Identify which cell holds the provided text, then report its (X, Y) central coordinate. 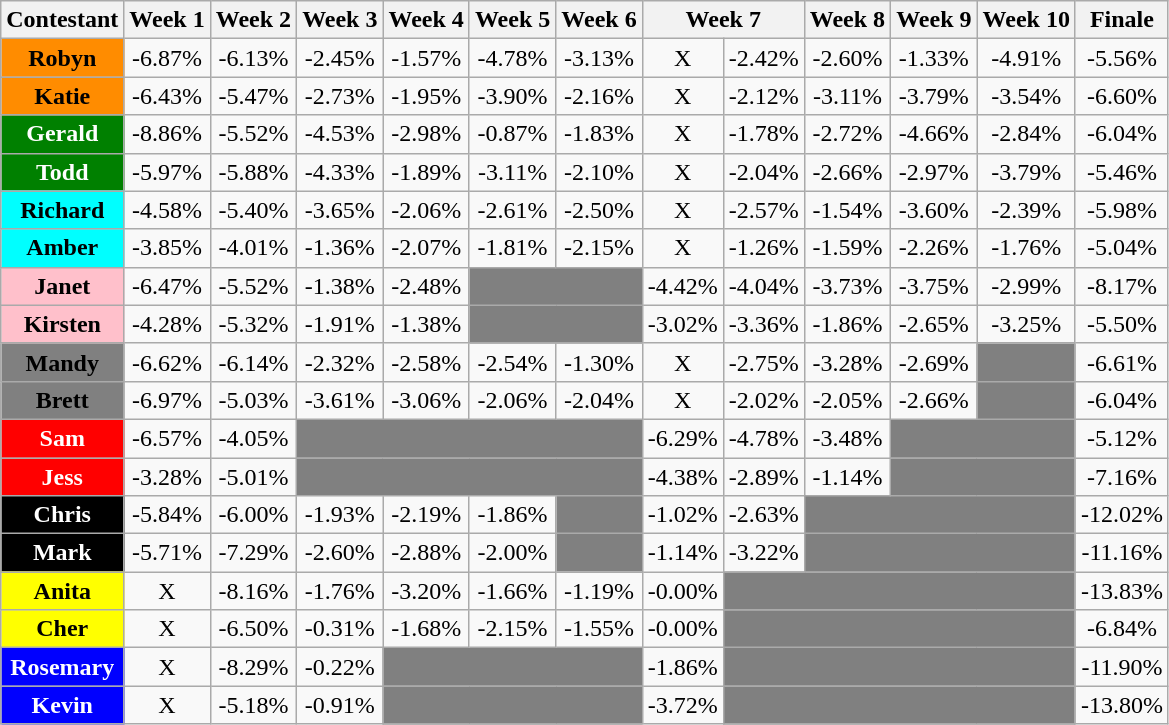
-6.87% (167, 58)
-3.06% (426, 400)
Week 4 (426, 20)
-3.61% (340, 400)
-4.05% (253, 438)
-5.12% (1122, 438)
-11.90% (1122, 667)
-3.02% (682, 324)
-4.53% (340, 134)
Week 9 (934, 20)
Brett (62, 400)
-2.99% (1026, 286)
-8.86% (167, 134)
-5.50% (1122, 324)
-6.47% (167, 286)
-2.84% (1026, 134)
-2.10% (599, 172)
-0.91% (340, 705)
Mandy (62, 362)
Todd (62, 172)
-4.58% (167, 210)
-3.13% (599, 58)
-3.22% (764, 553)
-6.84% (1122, 629)
-8.29% (253, 667)
Contestant (62, 20)
-7.29% (253, 553)
-2.42% (764, 58)
-0.87% (512, 134)
-1.59% (847, 248)
-4.01% (253, 248)
-6.57% (167, 438)
-2.98% (426, 134)
-2.19% (426, 515)
Finale (1122, 20)
-2.50% (599, 210)
-6.13% (253, 58)
-1.83% (599, 134)
-3.60% (934, 210)
Week 2 (253, 20)
-1.93% (340, 515)
-2.97% (934, 172)
-5.40% (253, 210)
-3.54% (1026, 96)
-2.05% (847, 400)
-6.61% (1122, 362)
-2.88% (426, 553)
Week 1 (167, 20)
-2.02% (764, 400)
-5.71% (167, 553)
-3.75% (934, 286)
Janet (62, 286)
Mark (62, 553)
-2.58% (426, 362)
-4.38% (682, 477)
Katie (62, 96)
Week 6 (599, 20)
-5.04% (1122, 248)
-1.30% (599, 362)
-6.00% (253, 515)
Jess (62, 477)
-1.33% (934, 58)
-2.32% (340, 362)
-5.84% (167, 515)
-2.39% (1026, 210)
-1.02% (682, 515)
-0.22% (340, 667)
-6.43% (167, 96)
Kevin (62, 705)
-3.48% (847, 438)
-5.97% (167, 172)
-7.16% (1122, 477)
-6.62% (167, 362)
Chris (62, 515)
-4.91% (1026, 58)
-2.48% (426, 286)
-1.89% (426, 172)
-1.81% (512, 248)
Week 3 (340, 20)
-1.19% (599, 591)
-4.28% (167, 324)
-6.14% (253, 362)
-1.66% (512, 591)
-4.04% (764, 286)
-5.47% (253, 96)
-3.20% (426, 591)
-1.54% (847, 210)
-5.32% (253, 324)
-2.54% (512, 362)
-11.16% (1122, 553)
Kirsten (62, 324)
-1.78% (764, 134)
Anita (62, 591)
Week 5 (512, 20)
-2.65% (934, 324)
-6.29% (682, 438)
-2.16% (599, 96)
-13.83% (1122, 591)
-2.57% (764, 210)
-2.07% (426, 248)
-2.72% (847, 134)
-2.89% (764, 477)
-8.17% (1122, 286)
-1.36% (340, 248)
-2.75% (764, 362)
-2.45% (340, 58)
-5.56% (1122, 58)
-5.01% (253, 477)
-13.80% (1122, 705)
Robyn (62, 58)
-5.88% (253, 172)
-3.85% (167, 248)
-1.57% (426, 58)
Richard (62, 210)
Gerald (62, 134)
-3.90% (512, 96)
-3.36% (764, 324)
-1.26% (764, 248)
-6.60% (1122, 96)
-4.66% (934, 134)
-1.91% (340, 324)
-1.68% (426, 629)
Week 8 (847, 20)
Sam (62, 438)
-3.65% (340, 210)
-1.55% (599, 629)
-2.26% (934, 248)
-5.98% (1122, 210)
-1.95% (426, 96)
-2.00% (512, 553)
-2.73% (340, 96)
Week 7 (723, 20)
-12.02% (1122, 515)
Cher (62, 629)
-6.97% (167, 400)
-4.42% (682, 286)
-4.33% (340, 172)
-3.73% (847, 286)
-5.46% (1122, 172)
-2.63% (764, 515)
-2.12% (764, 96)
-5.18% (253, 705)
-2.69% (934, 362)
-2.61% (512, 210)
-6.50% (253, 629)
Rosemary (62, 667)
-0.31% (340, 629)
-8.16% (253, 591)
Week 10 (1026, 20)
-3.25% (1026, 324)
-3.72% (682, 705)
-5.03% (253, 400)
Amber (62, 248)
